From the cell containing the given text, extract its center point as [X, Y] coordinate. 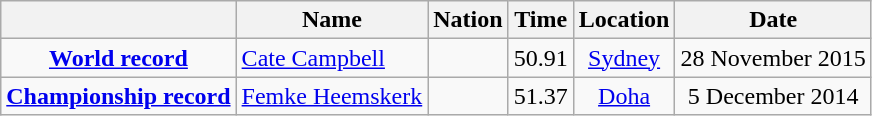
50.91 [540, 58]
Femke Heemskerk [332, 96]
5 December 2014 [773, 96]
Championship record [118, 96]
Name [332, 20]
Date [773, 20]
Location [624, 20]
World record [118, 58]
28 November 2015 [773, 58]
Cate Campbell [332, 58]
Doha [624, 96]
51.37 [540, 96]
Time [540, 20]
Sydney [624, 58]
Nation [468, 20]
